Identify which cell holds the provided text, then report its [x, y] central coordinate. 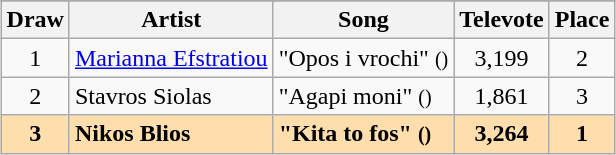
3,264 [502, 134]
Televote [502, 20]
Marianna Efstratiou [171, 58]
Artist [171, 20]
Song [364, 20]
3,199 [502, 58]
Stavros Siolas [171, 96]
Nikos Blios [171, 134]
"Opos i vrochi" () [364, 58]
Place [582, 20]
"Kita to fos" () [364, 134]
Draw [35, 20]
"Agapi moni" () [364, 96]
1,861 [502, 96]
